Locate the cell with the specified text and output its [x, y] center coordinate. 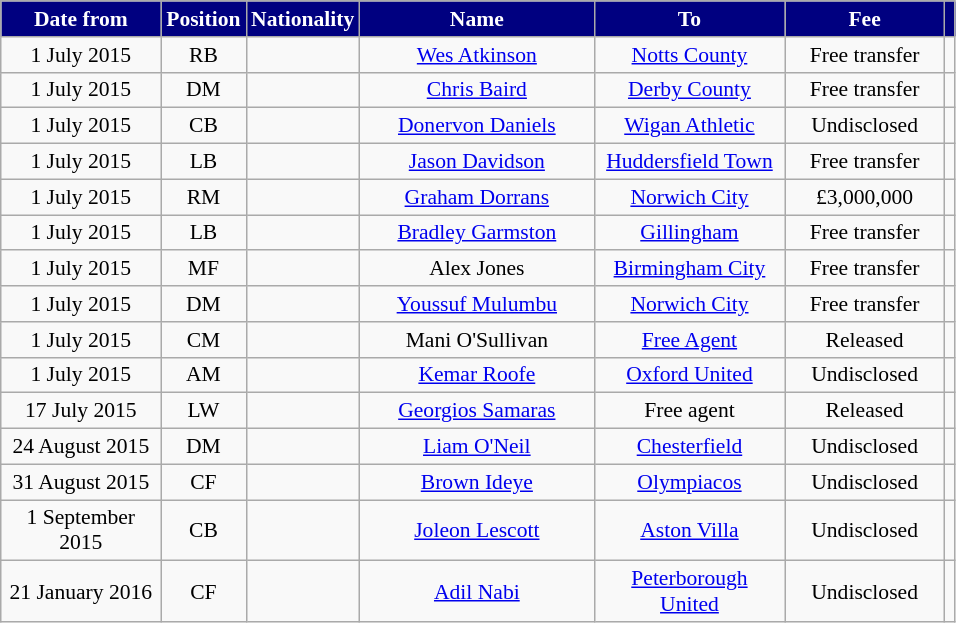
Brown Ideye [476, 482]
RB [204, 55]
Liam O'Neil [476, 447]
Wigan Athletic [689, 126]
Birmingham City [689, 269]
Alex Jones [476, 269]
Georgios Samaras [476, 411]
Bradley Garmston [476, 233]
To [689, 19]
Mani O'Sullivan [476, 340]
Fee [865, 19]
Free agent [689, 411]
£3,000,000 [865, 197]
Huddersfield Town [689, 162]
Jason Davidson [476, 162]
1 September 2015 [81, 530]
CM [204, 340]
Graham Dorrans [476, 197]
Wes Atkinson [476, 55]
Youssuf Mulumbu [476, 304]
Olympiacos [689, 482]
Name [476, 19]
MF [204, 269]
Aston Villa [689, 530]
RM [204, 197]
Donervon Daniels [476, 126]
Adil Nabi [476, 592]
LW [204, 411]
Nationality [302, 19]
31 August 2015 [81, 482]
Oxford United [689, 375]
Kemar Roofe [476, 375]
17 July 2015 [81, 411]
Gillingham [689, 233]
Free Agent [689, 340]
Notts County [689, 55]
Derby County [689, 90]
Position [204, 19]
AM [204, 375]
Chesterfield [689, 447]
Peterborough United [689, 592]
24 August 2015 [81, 447]
Chris Baird [476, 90]
21 January 2016 [81, 592]
Date from [81, 19]
Joleon Lescott [476, 530]
